Provide the [x, y] coordinate of the cell's center where the given text is located.  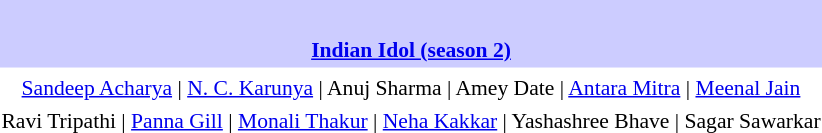
Indian Idol (season 2) [411, 34]
